Locate the cell with the specified text and output its [x, y] center coordinate. 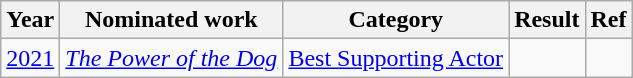
Best Supporting Actor [396, 58]
Nominated work [172, 20]
Ref [608, 20]
2021 [30, 58]
Result [547, 20]
Year [30, 20]
The Power of the Dog [172, 58]
Category [396, 20]
